Extract the [X, Y] coordinate from the center of the cell holding the provided text.  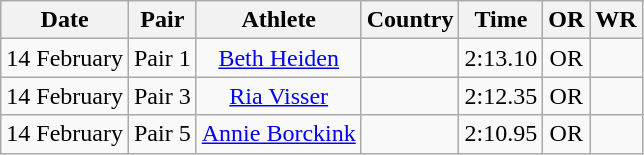
Country [410, 20]
Athlete [278, 20]
Date [65, 20]
Pair 5 [162, 134]
Pair 3 [162, 96]
WR [616, 20]
Pair [162, 20]
Ria Visser [278, 96]
2:10.95 [501, 134]
2:13.10 [501, 58]
Beth Heiden [278, 58]
2:12.35 [501, 96]
Time [501, 20]
Annie Borckink [278, 134]
Pair 1 [162, 58]
